Find where the given text appears and provide that cell's center as [x, y] coordinate. 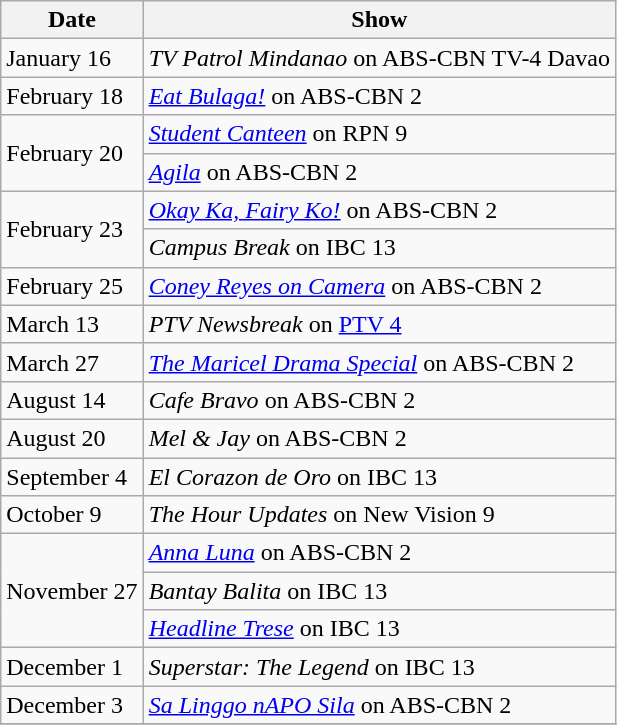
Coney Reyes on Camera on ABS-CBN 2 [379, 286]
February 18 [72, 96]
PTV Newsbreak on PTV 4 [379, 324]
February 25 [72, 286]
Cafe Bravo on ABS-CBN 2 [379, 400]
March 13 [72, 324]
Mel & Jay on ABS-CBN 2 [379, 438]
Agila on ABS-CBN 2 [379, 172]
Campus Break on IBC 13 [379, 248]
January 16 [72, 58]
Anna Luna on ABS-CBN 2 [379, 553]
September 4 [72, 477]
October 9 [72, 515]
The Hour Updates on New Vision 9 [379, 515]
November 27 [72, 591]
February 23 [72, 229]
Sa Linggo nAPO Sila on ABS-CBN 2 [379, 705]
March 27 [72, 362]
Okay Ka, Fairy Ko! on ABS-CBN 2 [379, 210]
December 1 [72, 667]
TV Patrol Mindanao on ABS-CBN TV-4 Davao [379, 58]
February 20 [72, 153]
Superstar: The Legend on IBC 13 [379, 667]
August 20 [72, 438]
Student Canteen on RPN 9 [379, 134]
El Corazon de Oro on IBC 13 [379, 477]
The Maricel Drama Special on ABS-CBN 2 [379, 362]
December 3 [72, 705]
Date [72, 20]
Show [379, 20]
Headline Trese on IBC 13 [379, 629]
Bantay Balita on IBC 13 [379, 591]
Eat Bulaga! on ABS-CBN 2 [379, 96]
August 14 [72, 400]
